Output the (x, y) coordinate of the center of the cell containing the given text.  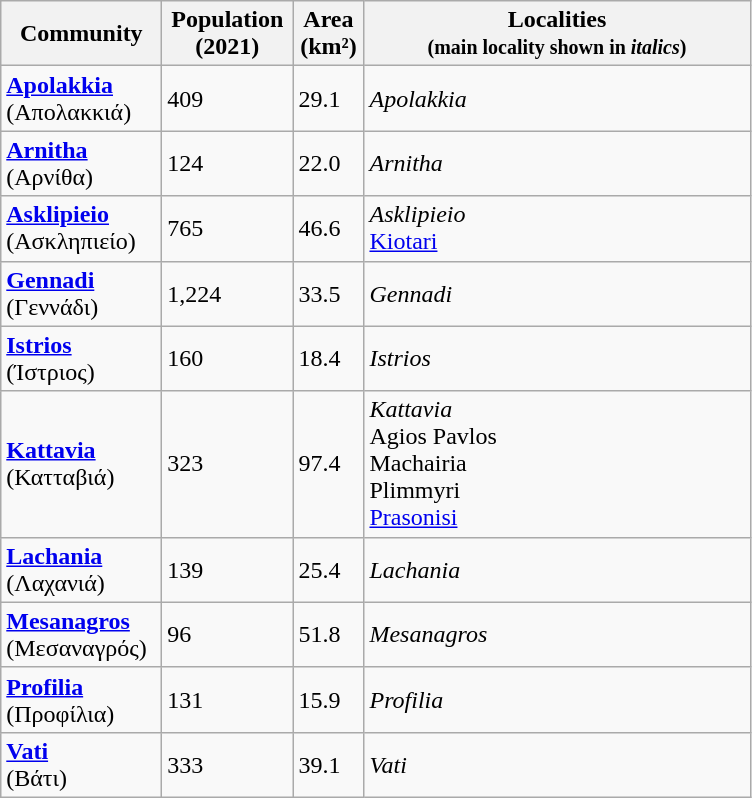
Population (2021) (228, 34)
Mesanagros (557, 634)
Mesanagros (Μεσαναγρός) (82, 634)
Vati (557, 764)
Kattavia (Κατταβιά) (82, 464)
18.4 (328, 358)
51.8 (328, 634)
Arnitha (557, 164)
Kattavia Agios Pavlos Machairia Plimmyri Prasonisi (557, 464)
Area (km²) (328, 34)
Asklipieio (Ασκληπιείο) (82, 228)
15.9 (328, 700)
333 (228, 764)
22.0 (328, 164)
131 (228, 700)
160 (228, 358)
Profilia (557, 700)
39.1 (328, 764)
765 (228, 228)
Profilia (Προφίλια) (82, 700)
Localities (main locality shown in italics) (557, 34)
Asklipieio Kiotari (557, 228)
97.4 (328, 464)
Arnitha (Αρνίθα) (82, 164)
139 (228, 570)
Gennadi (Γεννάδι) (82, 294)
1,224 (228, 294)
96 (228, 634)
Istrios (Ίστριος) (82, 358)
Apolakkia (557, 98)
Community (82, 34)
Lachania (557, 570)
25.4 (328, 570)
Gennadi (557, 294)
124 (228, 164)
409 (228, 98)
46.6 (328, 228)
Vati (Βάτι) (82, 764)
33.5 (328, 294)
Apolakkia (Απολακκιά) (82, 98)
Istrios (557, 358)
29.1 (328, 98)
Lachania (Λαχανιά) (82, 570)
323 (228, 464)
